Identify which cell holds the provided text, then report its (X, Y) central coordinate. 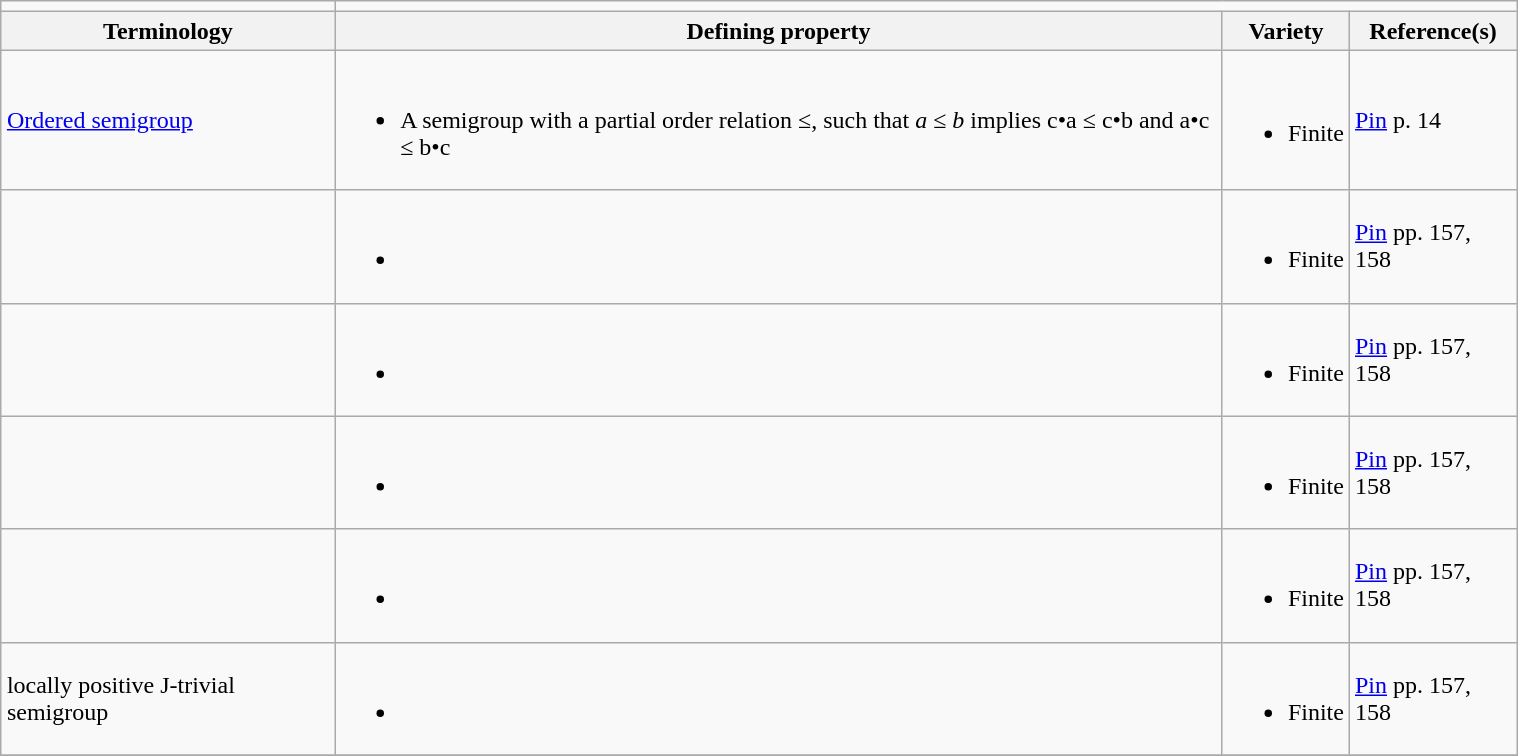
Ordered semigroup (168, 120)
Reference(s) (1432, 31)
Defining property (779, 31)
Terminology (168, 31)
Pin p. 14 (1432, 120)
A semigroup with a partial order relation ≤, such that a ≤ b implies c•a ≤ c•b and a•c ≤ b•c (779, 120)
Variety (1286, 31)
locally positive J-trivial semigroup (168, 698)
